Scan for the cell matching the given text and deliver its [x, y] coordinate at center. 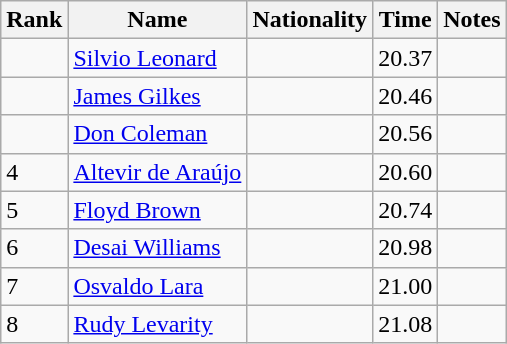
20.60 [406, 172]
Notes [472, 20]
Altevir de Araújo [158, 172]
8 [34, 324]
Floyd Brown [158, 210]
20.74 [406, 210]
Name [158, 20]
Osvaldo Lara [158, 286]
Rank [34, 20]
James Gilkes [158, 96]
20.98 [406, 248]
20.46 [406, 96]
Desai Williams [158, 248]
Nationality [310, 20]
20.56 [406, 134]
21.00 [406, 286]
4 [34, 172]
7 [34, 286]
Rudy Levarity [158, 324]
21.08 [406, 324]
Silvio Leonard [158, 58]
20.37 [406, 58]
5 [34, 210]
6 [34, 248]
Don Coleman [158, 134]
Time [406, 20]
